From the cell containing the given text, extract its center point as (X, Y) coordinate. 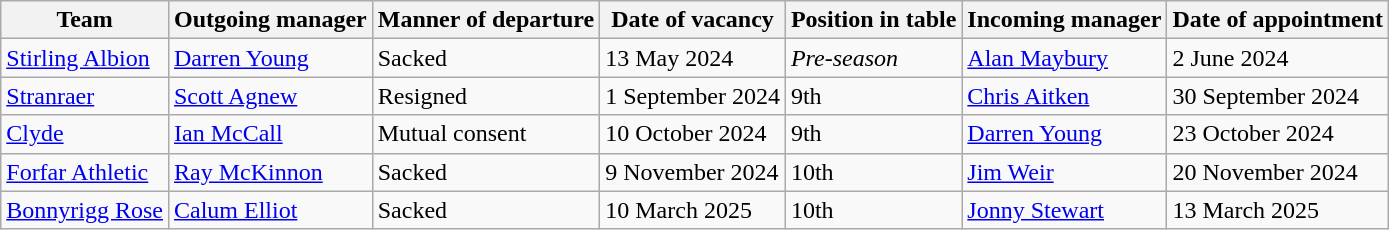
10 March 2025 (693, 210)
10 October 2024 (693, 134)
Calum Elliot (270, 210)
Date of appointment (1278, 20)
13 May 2024 (693, 58)
Ray McKinnon (270, 172)
Team (85, 20)
Outgoing manager (270, 20)
Jim Weir (1064, 172)
Mutual consent (486, 134)
1 September 2024 (693, 96)
Stranraer (85, 96)
Incoming manager (1064, 20)
23 October 2024 (1278, 134)
20 November 2024 (1278, 172)
Forfar Athletic (85, 172)
Resigned (486, 96)
Position in table (873, 20)
Bonnyrigg Rose (85, 210)
Ian McCall (270, 134)
Clyde (85, 134)
30 September 2024 (1278, 96)
Scott Agnew (270, 96)
Jonny Stewart (1064, 210)
2 June 2024 (1278, 58)
Stirling Albion (85, 58)
13 March 2025 (1278, 210)
Alan Maybury (1064, 58)
Manner of departure (486, 20)
Chris Aitken (1064, 96)
Date of vacancy (693, 20)
Pre-season (873, 58)
9 November 2024 (693, 172)
